Provide the [x, y] coordinate of the cell's center where the given text is located.  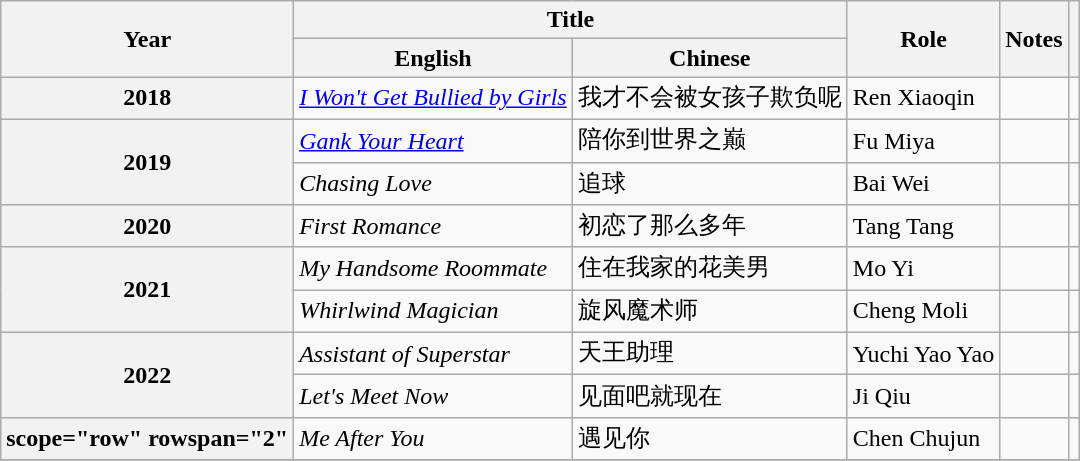
First Romance [434, 226]
天王助理 [710, 354]
Role [923, 39]
Whirlwind Magician [434, 312]
Chinese [710, 58]
陪你到世界之巅 [710, 140]
旋风魔术师 [710, 312]
追球 [710, 184]
Year [148, 39]
Me After You [434, 438]
初恋了那么多年 [710, 226]
English [434, 58]
Cheng Moli [923, 312]
Fu Miya [923, 140]
Ji Qiu [923, 396]
Chasing Love [434, 184]
Assistant of Superstar [434, 354]
2019 [148, 162]
2020 [148, 226]
Notes [1034, 39]
Title [571, 20]
I Won't Get Bullied by Girls [434, 98]
2022 [148, 374]
Ren Xiaoqin [923, 98]
Tang Tang [923, 226]
2021 [148, 290]
遇见你 [710, 438]
scope="row" rowspan="2" [148, 438]
Yuchi Yao Yao [923, 354]
2018 [148, 98]
Let's Meet Now [434, 396]
My Handsome Roommate [434, 268]
见面吧就现在 [710, 396]
我才不会被女孩子欺负呢 [710, 98]
Bai Wei [923, 184]
住在我家的花美男 [710, 268]
Chen Chujun [923, 438]
Gank Your Heart [434, 140]
Mo Yi [923, 268]
